From the cell containing the given text, extract its center point as [x, y] coordinate. 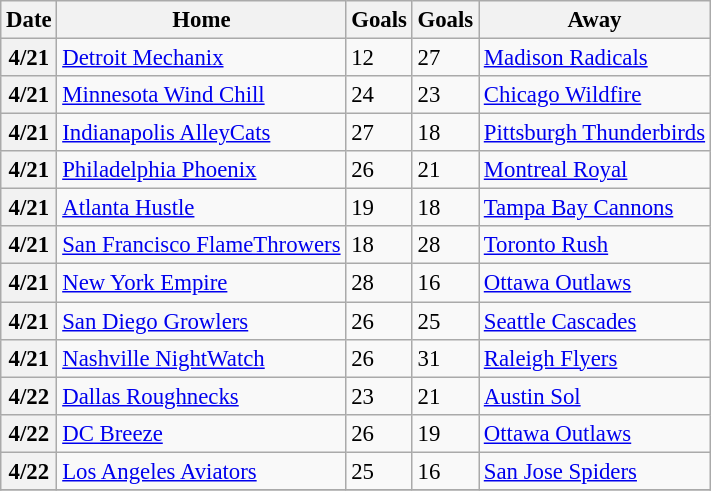
New York Empire [202, 283]
Dallas Roughnecks [202, 396]
San Francisco FlameThrowers [202, 245]
Austin Sol [594, 396]
Madison Radicals [594, 58]
24 [379, 95]
12 [379, 58]
Nashville NightWatch [202, 358]
San Diego Growlers [202, 321]
San Jose Spiders [594, 471]
Seattle Cascades [594, 321]
Date [29, 20]
Home [202, 20]
Minnesota Wind Chill [202, 95]
Tampa Bay Cannons [594, 208]
Raleigh Flyers [594, 358]
Indianapolis AlleyCats [202, 133]
Atlanta Hustle [202, 208]
Toronto Rush [594, 245]
Montreal Royal [594, 170]
31 [445, 358]
Pittsburgh Thunderbirds [594, 133]
Chicago Wildfire [594, 95]
Philadelphia Phoenix [202, 170]
DC Breeze [202, 433]
Detroit Mechanix [202, 58]
Los Angeles Aviators [202, 471]
Away [594, 20]
